Find where the given text appears and provide that cell's center as [X, Y] coordinate. 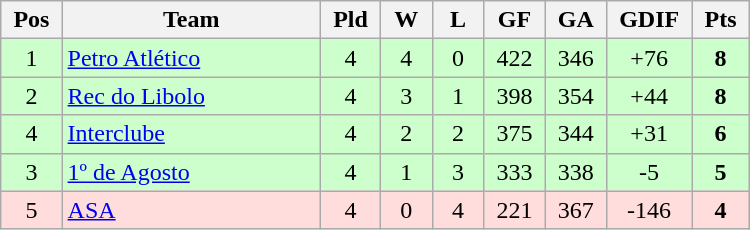
Pts [720, 20]
Interclube [191, 134]
346 [576, 58]
Rec do Libolo [191, 96]
6 [720, 134]
GDIF [648, 20]
221 [514, 210]
W [407, 20]
Petro Atlético [191, 58]
ASA [191, 210]
GF [514, 20]
1º de Agosto [191, 172]
354 [576, 96]
398 [514, 96]
-146 [648, 210]
375 [514, 134]
338 [576, 172]
+31 [648, 134]
GA [576, 20]
+76 [648, 58]
-5 [648, 172]
Team [191, 20]
367 [576, 210]
Pos [32, 20]
L [458, 20]
344 [576, 134]
422 [514, 58]
+44 [648, 96]
333 [514, 172]
Pld [351, 20]
